Scan for the cell matching the given text and deliver its [x, y] coordinate at center. 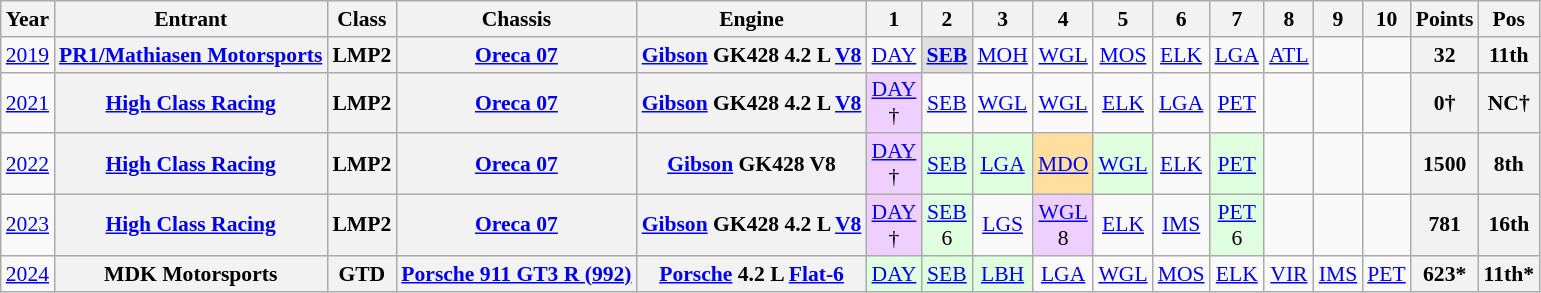
10 [1386, 19]
781 [1445, 226]
Pos [1510, 19]
11th [1510, 55]
Porsche 4.2 L Flat-6 [752, 274]
PR1/Mathiasen Motorsports [190, 55]
Engine [752, 19]
Porsche 911 GT3 R (992) [516, 274]
MDO [1064, 164]
6 [1182, 19]
7 [1237, 19]
SEB6 [946, 226]
2021 [28, 102]
Chassis [516, 19]
ATL [1289, 55]
2 [946, 19]
NC† [1510, 102]
4 [1064, 19]
Entrant [190, 19]
MOH [1002, 55]
8th [1510, 164]
WGL8 [1064, 226]
5 [1122, 19]
9 [1338, 19]
2019 [28, 55]
3 [1002, 19]
Points [1445, 19]
Year [28, 19]
2022 [28, 164]
PET6 [1237, 226]
2024 [28, 274]
LGS [1002, 226]
LBH [1002, 274]
11th* [1510, 274]
8 [1289, 19]
16th [1510, 226]
32 [1445, 55]
1500 [1445, 164]
2023 [28, 226]
1 [894, 19]
Class [362, 19]
Gibson GK428 V8 [752, 164]
MDK Motorsports [190, 274]
VIR [1289, 274]
623* [1445, 274]
GTD [362, 274]
0† [1445, 102]
